Identify which cell holds the provided text, then report its [x, y] central coordinate. 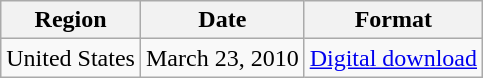
Region [71, 20]
March 23, 2010 [222, 58]
United States [71, 58]
Date [222, 20]
Format [393, 20]
Digital download [393, 58]
